Identify which cell holds the provided text, then report its [X, Y] central coordinate. 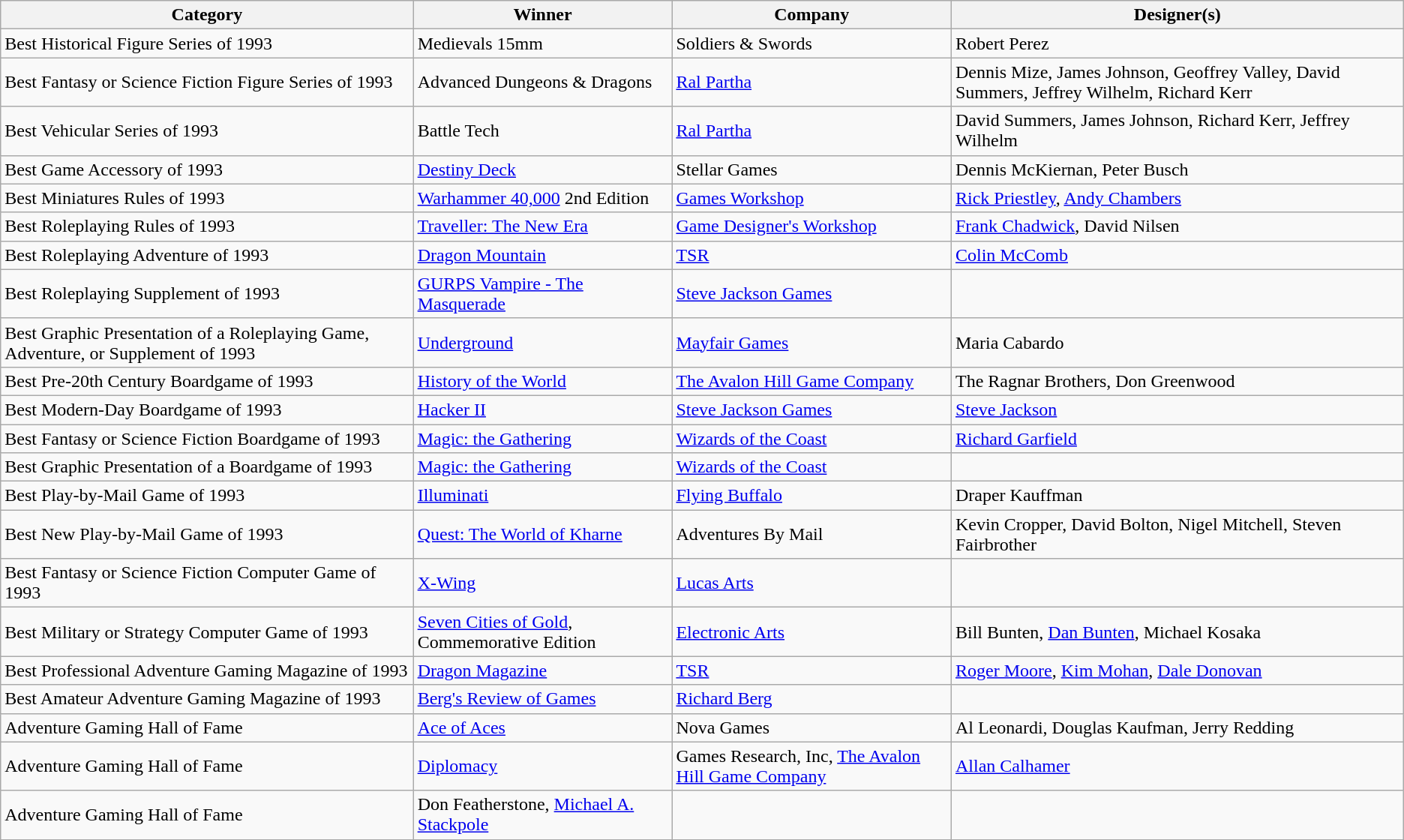
Quest: The World of Kharne [543, 534]
Stellar Games [811, 169]
Designer(s) [1177, 15]
Best Roleplaying Adventure of 1993 [207, 255]
Best Graphic Presentation of a Roleplaying Game, Adventure, or Supplement of 1993 [207, 342]
Electronic Arts [811, 631]
Richard Berg [811, 699]
Kevin Cropper, David Bolton, Nigel Mitchell, Steven Fairbrother [1177, 534]
Dragon Mountain [543, 255]
Rick Priestley, Andy Chambers [1177, 198]
Traveller: The New Era [543, 226]
Richard Garfield [1177, 439]
Underground [543, 342]
Best Historical Figure Series of 1993 [207, 43]
Best Game Accessory of 1993 [207, 169]
Game Designer's Workshop [811, 226]
GURPS Vampire - The Masquerade [543, 294]
Allan Calhamer [1177, 766]
Best Modern-Day Boardgame of 1993 [207, 409]
Best Vehicular Series of 1993 [207, 130]
Dragon Magazine [543, 670]
Battle Tech [543, 130]
Mayfair Games [811, 342]
Best Amateur Adventure Gaming Magazine of 1993 [207, 699]
Best Professional Adventure Gaming Magazine of 1993 [207, 670]
Lucas Arts [811, 583]
Bill Bunten, Dan Bunten, Michael Kosaka [1177, 631]
The Avalon Hill Game Company [811, 381]
Best Pre-20th Century Boardgame of 1993 [207, 381]
X-Wing [543, 583]
Maria Cabardo [1177, 342]
Diplomacy [543, 766]
Medievals 15mm [543, 43]
Adventures By Mail [811, 534]
Illuminati [543, 496]
Steve Jackson [1177, 409]
Best New Play-by-Mail Game of 1993 [207, 534]
Colin McComb [1177, 255]
Best Fantasy or Science Fiction Figure Series of 1993 [207, 82]
Best Roleplaying Rules of 1993 [207, 226]
Advanced Dungeons & Dragons [543, 82]
Best Roleplaying Supplement of 1993 [207, 294]
Games Workshop [811, 198]
Flying Buffalo [811, 496]
Best Graphic Presentation of a Boardgame of 1993 [207, 467]
Berg's Review of Games [543, 699]
Dennis McKiernan, Peter Busch [1177, 169]
Robert Perez [1177, 43]
Al Leonardi, Douglas Kaufman, Jerry Redding [1177, 727]
Best Fantasy or Science Fiction Computer Game of 1993 [207, 583]
Frank Chadwick, David Nilsen [1177, 226]
Draper Kauffman [1177, 496]
Company [811, 15]
Games Research, Inc, The Avalon Hill Game Company [811, 766]
Dennis Mize, James Johnson, Geoffrey Valley, David Summers, Jeffrey Wilhelm, Richard Kerr [1177, 82]
Seven Cities of Gold, Commemorative Edition [543, 631]
Best Play-by-Mail Game of 1993 [207, 496]
Soldiers & Swords [811, 43]
Warhammer 40,000 2nd Edition [543, 198]
Destiny Deck [543, 169]
Best Military or Strategy Computer Game of 1993 [207, 631]
The Ragnar Brothers, Don Greenwood [1177, 381]
Don Featherstone, Michael A. Stackpole [543, 814]
Nova Games [811, 727]
History of the World [543, 381]
Best Fantasy or Science Fiction Boardgame of 1993 [207, 439]
Winner [543, 15]
Hacker II [543, 409]
Ace of Aces [543, 727]
Category [207, 15]
Roger Moore, Kim Mohan, Dale Donovan [1177, 670]
Best Miniatures Rules of 1993 [207, 198]
David Summers, James Johnson, Richard Kerr, Jeffrey Wilhelm [1177, 130]
